Search for the cell housing the specified text and yield its [X, Y] center coordinate. 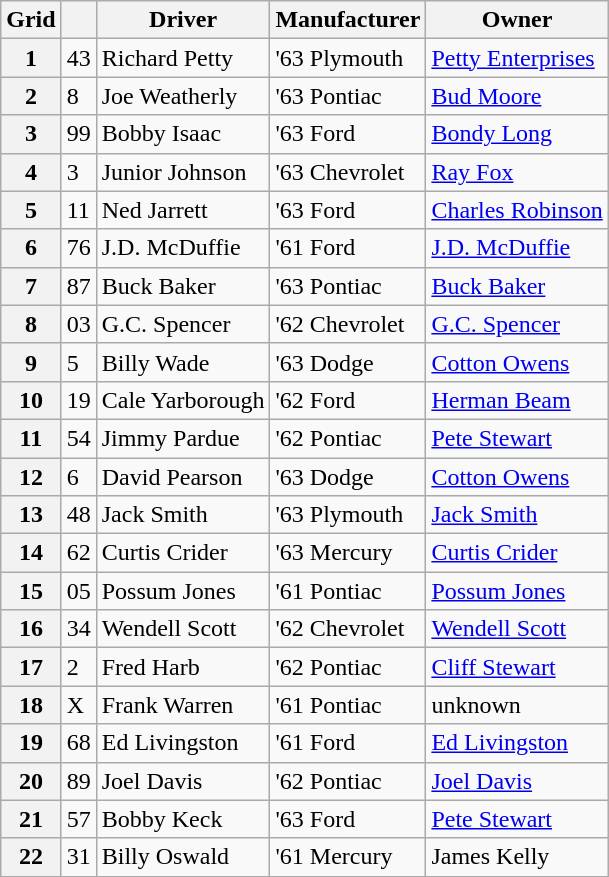
22 [31, 857]
18 [31, 705]
'61 Mercury [348, 857]
7 [31, 286]
Joe Weatherly [183, 96]
43 [78, 58]
34 [78, 629]
Richard Petty [183, 58]
Jimmy Pardue [183, 438]
21 [31, 819]
Charles Robinson [517, 210]
David Pearson [183, 477]
Cale Yarborough [183, 400]
Bobby Isaac [183, 134]
Manufacturer [348, 20]
16 [31, 629]
Grid [31, 20]
'63 Mercury [348, 553]
Bondy Long [517, 134]
unknown [517, 705]
03 [78, 324]
Petty Enterprises [517, 58]
20 [31, 781]
54 [78, 438]
05 [78, 591]
X [78, 705]
Cliff Stewart [517, 667]
76 [78, 248]
Driver [183, 20]
1 [31, 58]
15 [31, 591]
'62 Ford [348, 400]
99 [78, 134]
12 [31, 477]
Ned Jarrett [183, 210]
'63 Chevrolet [348, 172]
Frank Warren [183, 705]
Fred Harb [183, 667]
9 [31, 362]
68 [78, 743]
57 [78, 819]
4 [31, 172]
13 [31, 515]
Owner [517, 20]
62 [78, 553]
Billy Wade [183, 362]
10 [31, 400]
87 [78, 286]
14 [31, 553]
89 [78, 781]
Junior Johnson [183, 172]
48 [78, 515]
Bud Moore [517, 96]
James Kelly [517, 857]
Billy Oswald [183, 857]
Herman Beam [517, 400]
31 [78, 857]
17 [31, 667]
Ray Fox [517, 172]
Bobby Keck [183, 819]
